Output the [x, y] coordinate of the center of the cell containing the given text.  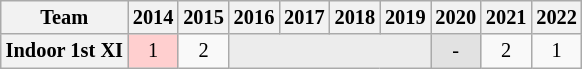
2015 [203, 17]
2018 [355, 17]
2016 [254, 17]
2021 [506, 17]
2017 [304, 17]
2019 [405, 17]
- [455, 51]
2020 [455, 17]
Indoor 1st XI [64, 51]
2022 [556, 17]
2014 [153, 17]
Team [64, 17]
